Return (x, y) of the center of cell containing provided text 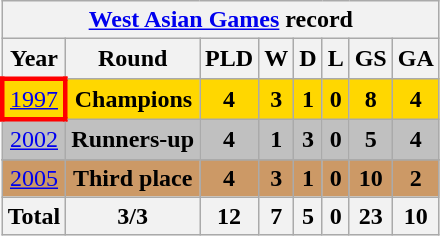
West Asian Games record (220, 20)
PLD (230, 59)
8 (370, 98)
L (336, 59)
Third place (133, 178)
2005 (34, 178)
12 (230, 216)
7 (276, 216)
D (308, 59)
2002 (34, 139)
1997 (34, 98)
2 (416, 178)
Total (34, 216)
Champions (133, 98)
Round (133, 59)
GA (416, 59)
GS (370, 59)
23 (370, 216)
3/3 (133, 216)
Runners-up (133, 139)
Year (34, 59)
W (276, 59)
